Return (x, y) of the center of cell containing provided text 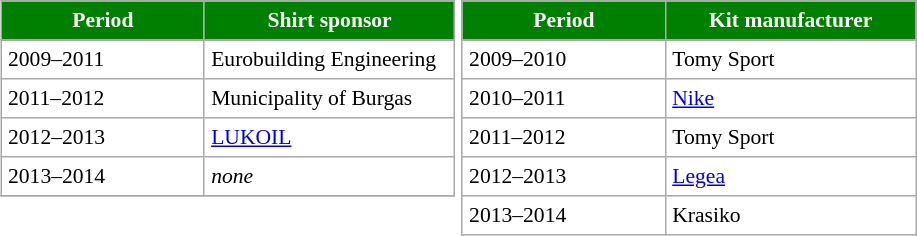
Kit manufacturer (790, 20)
LUKOIL (329, 138)
2010–2011 (564, 98)
Nike (790, 98)
Eurobuilding Engineering (329, 60)
Krasiko (790, 216)
none (329, 176)
Shirt sponsor (329, 20)
2009–2011 (102, 60)
Municipality of Burgas (329, 98)
Legea (790, 176)
2009–2010 (564, 60)
